Provide the (X, Y) coordinate of the cell's center where the given text is located.  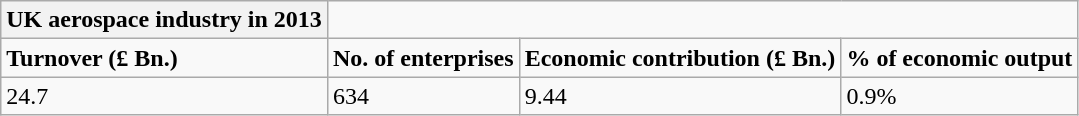
No. of enterprises (423, 58)
24.7 (164, 96)
634 (423, 96)
UK aerospace industry in 2013 (164, 20)
9.44 (680, 96)
0.9% (960, 96)
Turnover (£ Bn.) (164, 58)
% of economic output (960, 58)
Economic contribution (£ Bn.) (680, 58)
